Determine the (x, y) coordinate at the center of the cell enclosing the given text.  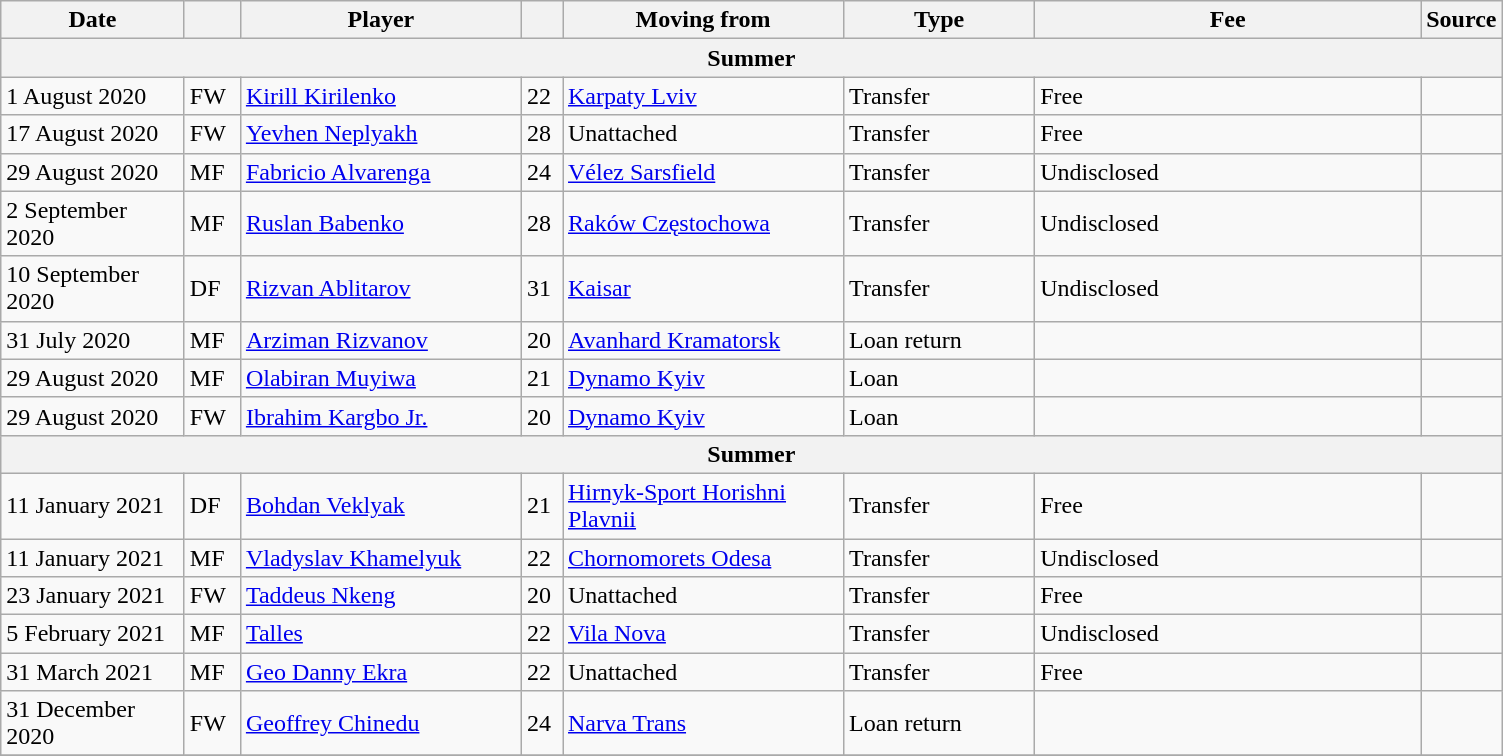
Karpaty Lviv (702, 96)
Fabricio Alvarenga (380, 172)
Chornomorets Odesa (702, 557)
Bohdan Veklyak (380, 506)
Rizvan Ablitarov (380, 288)
Raków Częstochowa (702, 224)
Geo Danny Ekra (380, 672)
Kaisar (702, 288)
31 December 2020 (93, 724)
31 July 2020 (93, 340)
Fee (1228, 20)
2 September 2020 (93, 224)
Yevhen Neplyakh (380, 134)
Geoffrey Chinedu (380, 724)
Narva Trans (702, 724)
17 August 2020 (93, 134)
Vélez Sarsfield (702, 172)
Date (93, 20)
Hirnyk-Sport Horishni Plavnii (702, 506)
Kirill Kirilenko (380, 96)
Player (380, 20)
Source (1462, 20)
Type (940, 20)
Vila Nova (702, 634)
1 August 2020 (93, 96)
10 September 2020 (93, 288)
31 March 2021 (93, 672)
5 February 2021 (93, 634)
Talles (380, 634)
31 (542, 288)
Olabiran Muyiwa (380, 378)
Arziman Rizvanov (380, 340)
Ibrahim Kargbo Jr. (380, 416)
Avanhard Kramatorsk (702, 340)
Taddeus Nkeng (380, 596)
23 January 2021 (93, 596)
Ruslan Babenko (380, 224)
Vladyslav Khamelyuk (380, 557)
Moving from (702, 20)
